Locate the cell with the specified text and output its (x, y) center coordinate. 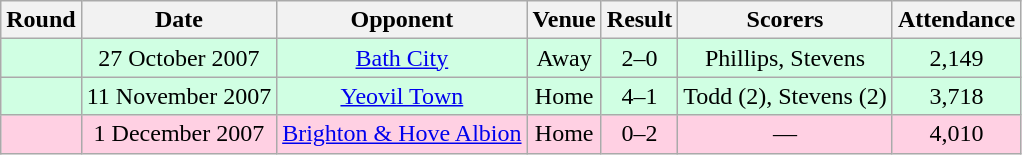
11 November 2007 (178, 96)
1 December 2007 (178, 134)
27 October 2007 (178, 58)
Round (41, 20)
3,718 (956, 96)
Phillips, Stevens (786, 58)
4–1 (639, 96)
Date (178, 20)
0–2 (639, 134)
4,010 (956, 134)
Venue (564, 20)
Todd (2), Stevens (2) (786, 96)
2–0 (639, 58)
— (786, 134)
Result (639, 20)
Brighton & Hove Albion (402, 134)
Opponent (402, 20)
2,149 (956, 58)
Scorers (786, 20)
Attendance (956, 20)
Bath City (402, 58)
Away (564, 58)
Yeovil Town (402, 96)
